Determine the (x, y) coordinate at the center of the cell enclosing the given text.  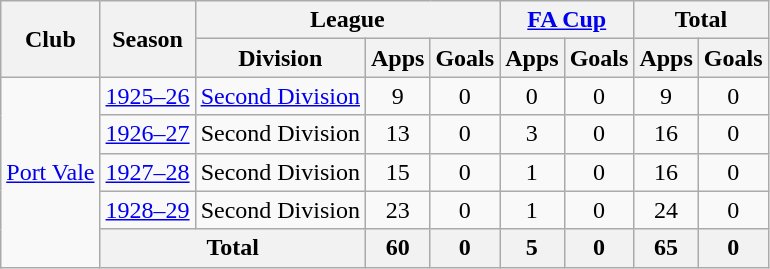
Division (280, 58)
1928–29 (148, 210)
Club (50, 39)
Port Vale (50, 172)
60 (397, 248)
65 (666, 248)
15 (397, 172)
Season (148, 39)
1927–28 (148, 172)
League (348, 20)
3 (532, 134)
13 (397, 134)
1925–26 (148, 96)
5 (532, 248)
24 (666, 210)
1926–27 (148, 134)
23 (397, 210)
FA Cup (567, 20)
